Return the (X, Y) coordinate for the center point of the cell that contains the specified text.  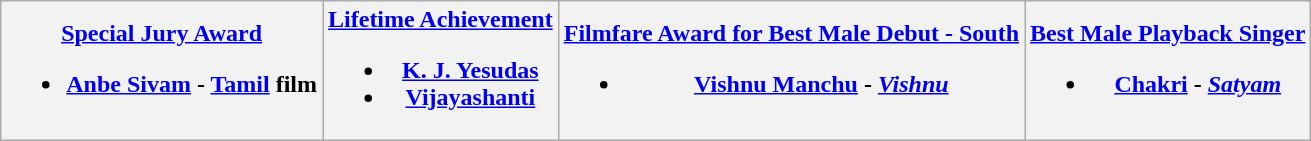
Best Male Playback SingerChakri - Satyam (1168, 71)
Special Jury AwardAnbe Sivam - Tamil film (162, 71)
Filmfare Award for Best Male Debut - SouthVishnu Manchu - Vishnu (791, 71)
Lifetime AchievementK. J. YesudasVijayashanti (441, 71)
